From the cell containing the given text, extract its center point as (X, Y) coordinate. 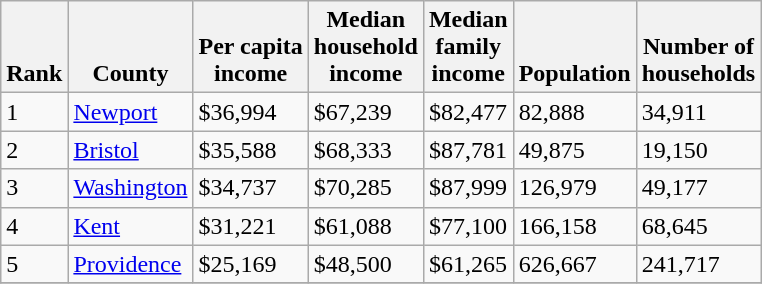
Rank (34, 47)
Washington (130, 188)
166,158 (574, 226)
126,979 (574, 188)
$87,781 (468, 150)
Per capitaincome (250, 47)
Medianhouseholdincome (366, 47)
1 (34, 112)
5 (34, 264)
$34,737 (250, 188)
$70,285 (366, 188)
$48,500 (366, 264)
68,645 (698, 226)
$25,169 (250, 264)
$31,221 (250, 226)
$82,477 (468, 112)
Number ofhouseholds (698, 47)
$61,088 (366, 226)
4 (34, 226)
$36,994 (250, 112)
82,888 (574, 112)
County (130, 47)
Newport (130, 112)
$67,239 (366, 112)
$77,100 (468, 226)
2 (34, 150)
$35,588 (250, 150)
Providence (130, 264)
49,177 (698, 188)
49,875 (574, 150)
34,911 (698, 112)
$68,333 (366, 150)
Medianfamilyincome (468, 47)
626,667 (574, 264)
Population (574, 47)
Kent (130, 226)
$87,999 (468, 188)
3 (34, 188)
$61,265 (468, 264)
Bristol (130, 150)
19,150 (698, 150)
241,717 (698, 264)
